For the text-containing cell, return its midpoint in (x, y) coordinate format. 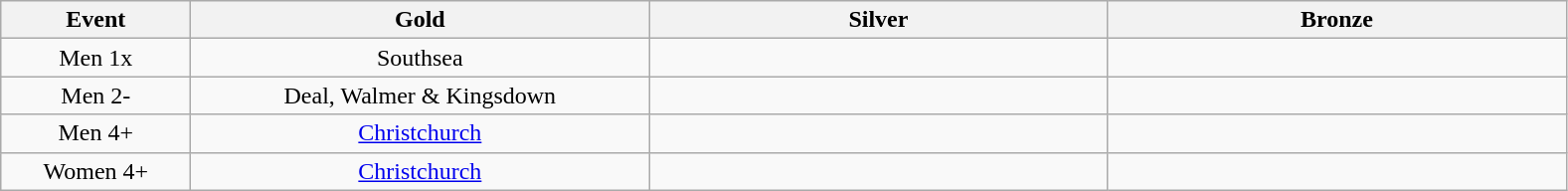
Men 4+ (95, 133)
Men 2- (95, 95)
Women 4+ (95, 171)
Event (95, 20)
Deal, Walmer & Kingsdown (420, 95)
Bronze (1336, 20)
Gold (420, 20)
Men 1x (95, 58)
Southsea (420, 58)
Silver (879, 20)
